Extract the [X, Y] coordinate from the center of the cell holding the provided text.  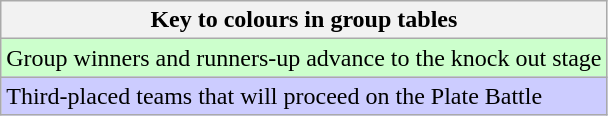
Third-placed teams that will proceed on the Plate Battle [304, 96]
Group winners and runners-up advance to the knock out stage [304, 58]
Key to colours in group tables [304, 20]
